Search for the cell housing the specified text and yield its (X, Y) center coordinate. 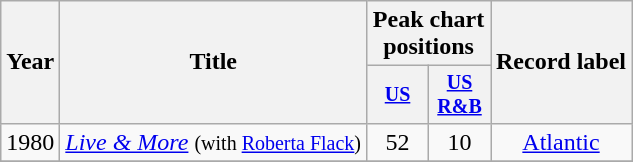
10 (460, 142)
US (398, 94)
USR&B (460, 94)
Live & More (with Roberta Flack) (214, 142)
Year (30, 62)
Peak chart positions (429, 34)
Title (214, 62)
Atlantic (560, 142)
52 (398, 142)
1980 (30, 142)
Record label (560, 62)
